Capture the cell that displays the provided text and extract its (X, Y) central coordinate. 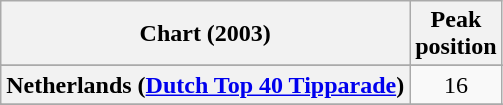
16 (456, 85)
Chart (2003) (206, 34)
Netherlands (Dutch Top 40 Tipparade) (206, 85)
Peakposition (456, 34)
